From the cell containing the given text, extract its center point as (x, y) coordinate. 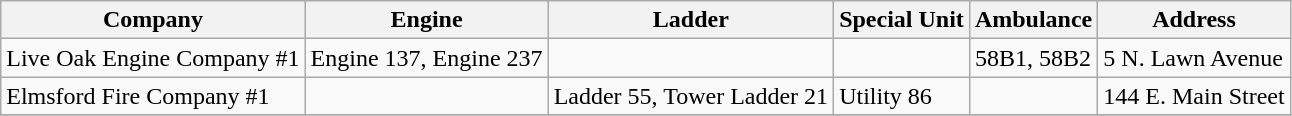
Elmsford Fire Company #1 (153, 96)
58B1, 58B2 (1033, 58)
Live Oak Engine Company #1 (153, 58)
Utility 86 (902, 96)
Company (153, 20)
Engine (426, 20)
Address (1194, 20)
Engine 137, Engine 237 (426, 58)
Ladder 55, Tower Ladder 21 (691, 96)
144 E. Main Street (1194, 96)
5 N. Lawn Avenue (1194, 58)
Ladder (691, 20)
Special Unit (902, 20)
Ambulance (1033, 20)
